Find where the given text appears and provide that cell's center as [x, y] coordinate. 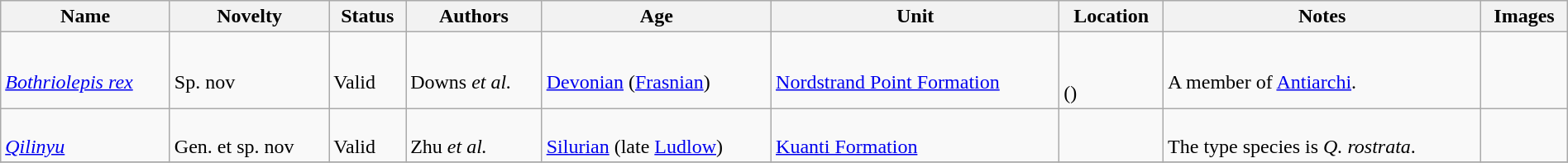
Novelty [249, 17]
Qilinyu [86, 136]
The type species is Q. rostrata. [1322, 136]
Silurian (late Ludlow) [657, 136]
Downs et al. [475, 70]
A member of Antiarchi. [1322, 70]
Bothriolepis rex [86, 70]
Images [1524, 17]
Name [86, 17]
Kuanti Formation [915, 136]
Age [657, 17]
Authors [475, 17]
Devonian (Frasnian) [657, 70]
Unit [915, 17]
Zhu et al. [475, 136]
Sp. nov [249, 70]
Nordstrand Point Formation [915, 70]
Notes [1322, 17]
Status [367, 17]
() [1111, 70]
Location [1111, 17]
Gen. et sp. nov [249, 136]
